From the cell containing the given text, extract its center point as (x, y) coordinate. 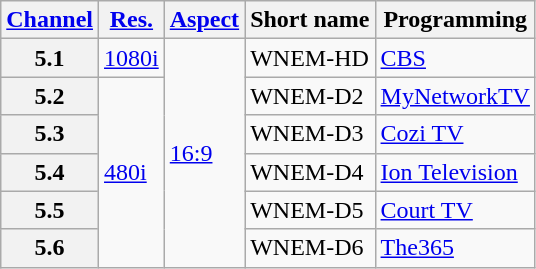
5.3 (50, 134)
WNEM-HD (310, 58)
WNEM-D2 (310, 96)
Ion Television (455, 172)
Cozi TV (455, 134)
WNEM-D4 (310, 172)
MyNetworkTV (455, 96)
5.1 (50, 58)
WNEM-D6 (310, 248)
Channel (50, 20)
1080i (132, 58)
Short name (310, 20)
5.5 (50, 210)
5.2 (50, 96)
480i (132, 172)
Court TV (455, 210)
The365 (455, 248)
WNEM-D5 (310, 210)
5.4 (50, 172)
5.6 (50, 248)
WNEM-D3 (310, 134)
Programming (455, 20)
CBS (455, 58)
Res. (132, 20)
Aspect (204, 20)
16:9 (204, 153)
